Return [X, Y] of the center of cell containing provided text 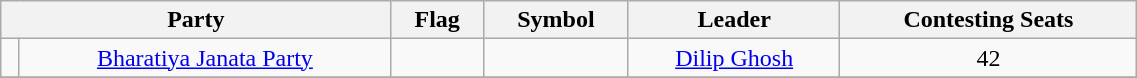
Leader [734, 20]
42 [988, 58]
Flag [437, 20]
Party [196, 20]
Bharatiya Janata Party [205, 58]
Contesting Seats [988, 20]
Symbol [556, 20]
Dilip Ghosh [734, 58]
